Capture the cell that displays the provided text and extract its (x, y) central coordinate. 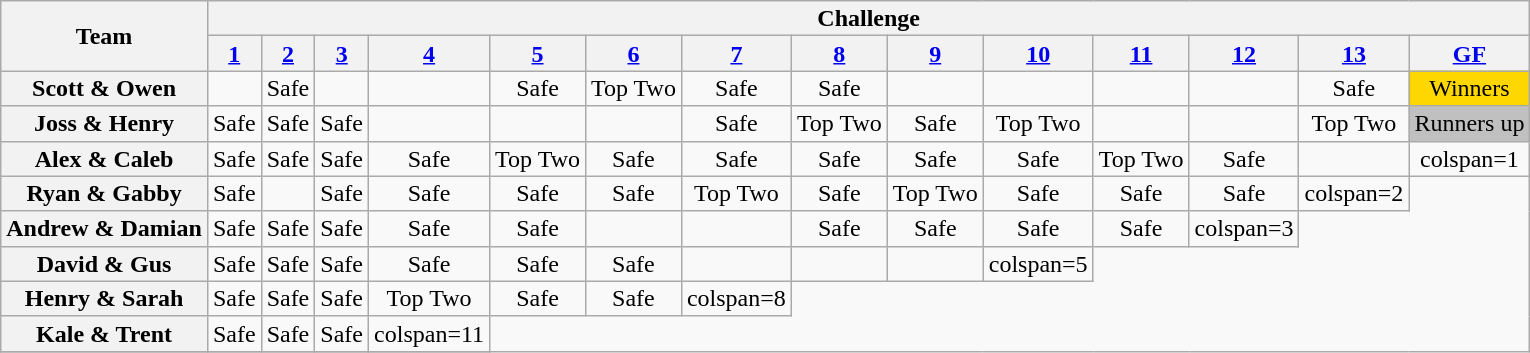
8 (839, 54)
11 (1141, 54)
Andrew & Damian (104, 228)
Alex & Caleb (104, 158)
Kale & Trent (104, 334)
Winners (1470, 88)
Challenge (868, 18)
3 (342, 54)
4 (430, 54)
6 (633, 54)
Joss & Henry (104, 124)
9 (935, 54)
12 (1244, 54)
colspan=8 (736, 298)
GF (1470, 54)
10 (1038, 54)
2 (288, 54)
1 (234, 54)
Scott & Owen (104, 88)
13 (1354, 54)
colspan=3 (1244, 228)
Team (104, 36)
colspan=11 (430, 334)
colspan=5 (1038, 264)
Ryan & Gabby (104, 194)
colspan=2 (1354, 194)
Henry & Sarah (104, 298)
David & Gus (104, 264)
Runners up (1470, 124)
5 (538, 54)
colspan=1 (1470, 158)
7 (736, 54)
